Pinpoint the cell where the given text exists, returning its [X, Y] midpoint coordinate. 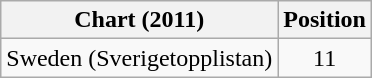
Sweden (Sverigetopplistan) [140, 58]
Position [325, 20]
11 [325, 58]
Chart (2011) [140, 20]
